Find where the given text appears and provide that cell's center as [x, y] coordinate. 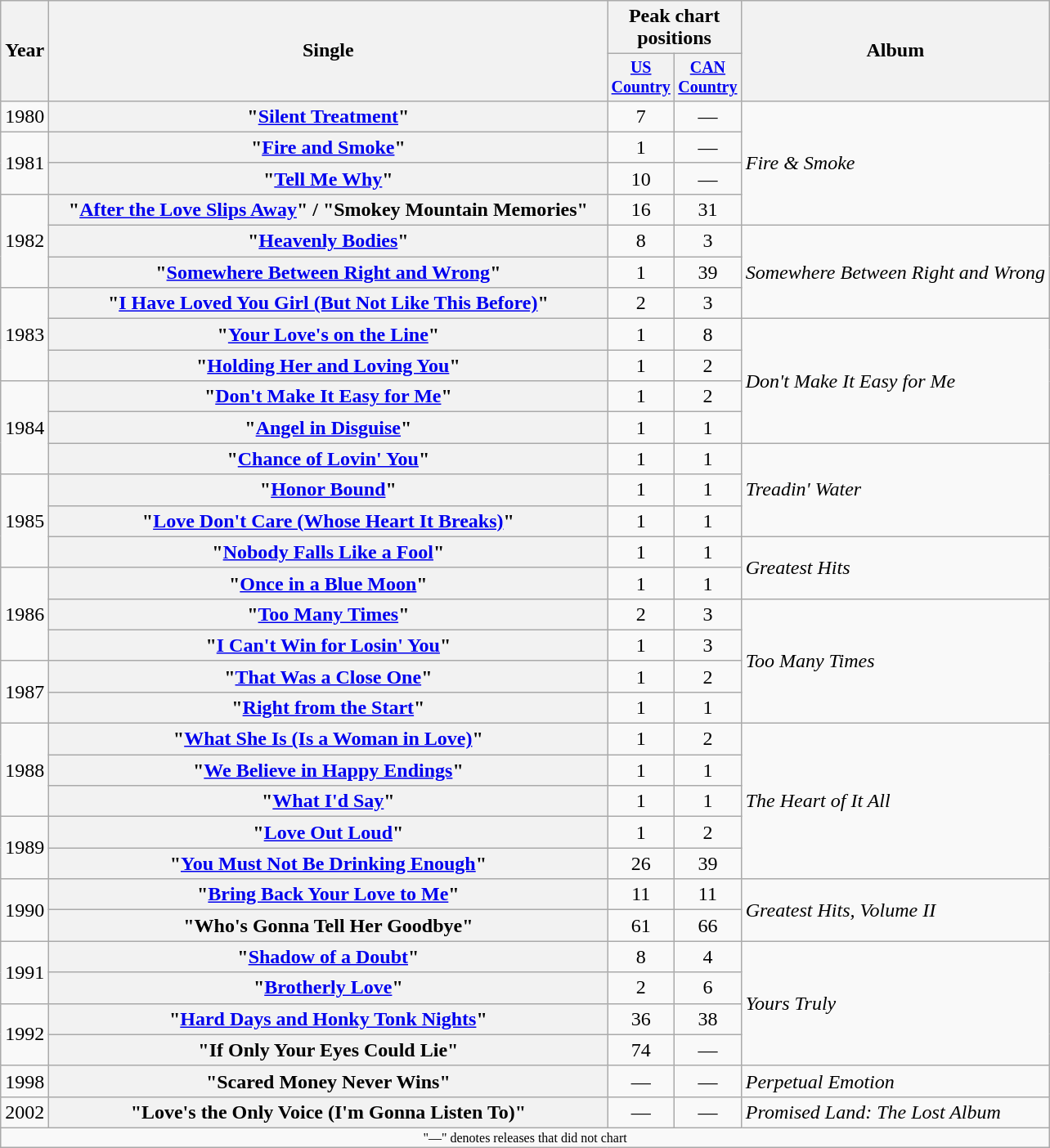
Peak chartpositions [674, 28]
"Love Out Loud" [329, 832]
1991 [25, 972]
"Honor Bound" [329, 490]
26 [641, 863]
Somewhere Between Right and Wrong [895, 272]
38 [708, 1019]
Greatest Hits, Volume II [895, 910]
1980 [25, 116]
36 [641, 1019]
Promised Land: The Lost Album [895, 1112]
Single [329, 51]
"Nobody Falls Like a Fool" [329, 552]
Album [895, 51]
"Chance of Lovin' You" [329, 459]
1985 [25, 521]
1988 [25, 770]
7 [641, 116]
74 [641, 1050]
Greatest Hits [895, 567]
10 [641, 178]
6 [708, 988]
"Too Many Times" [329, 614]
2002 [25, 1112]
"Heavenly Bodies" [329, 241]
"That Was a Close One" [329, 676]
"After the Love Slips Away" / "Smokey Mountain Memories" [329, 209]
"Love Don't Care (Whose Heart It Breaks)" [329, 521]
Yours Truly [895, 1003]
"Bring Back Your Love to Me" [329, 895]
1982 [25, 240]
"Scared Money Never Wins" [329, 1081]
"Right from the Start" [329, 707]
"Somewhere Between Right and Wrong" [329, 272]
"You Must Not Be Drinking Enough" [329, 863]
1998 [25, 1081]
The Heart of It All [895, 801]
Fire & Smoke [895, 163]
"Shadow of a Doubt" [329, 957]
"Angel in Disguise" [329, 428]
4 [708, 957]
"What She Is (Is a Woman in Love)" [329, 739]
"Silent Treatment" [329, 116]
1981 [25, 163]
"Tell Me Why" [329, 178]
66 [708, 926]
1983 [25, 334]
US Country [641, 77]
"I Can't Win for Losin' You" [329, 645]
"Love's the Only Voice (I'm Gonna Listen To)" [329, 1112]
Treadin' Water [895, 490]
1992 [25, 1034]
Year [25, 51]
Perpetual Emotion [895, 1081]
CAN Country [708, 77]
"Hard Days and Honky Tonk Nights" [329, 1019]
"Who's Gonna Tell Her Goodbye" [329, 926]
31 [708, 209]
61 [641, 926]
1989 [25, 848]
1990 [25, 910]
"If Only Your Eyes Could Lie" [329, 1050]
"Fire and Smoke" [329, 147]
"What I'd Say" [329, 801]
"We Believe in Happy Endings" [329, 770]
"Once in a Blue Moon" [329, 583]
"Brotherly Love" [329, 988]
"—" denotes releases that did not chart [525, 1137]
1986 [25, 614]
1984 [25, 428]
"Holding Her and Loving You" [329, 365]
"Don't Make It Easy for Me" [329, 397]
"I Have Loved You Girl (But Not Like This Before)" [329, 303]
1987 [25, 692]
Too Many Times [895, 661]
16 [641, 209]
Don't Make It Easy for Me [895, 381]
"Your Love's on the Line" [329, 334]
